Detect which cell encompasses the target text, then output its (x, y) center coordinate. 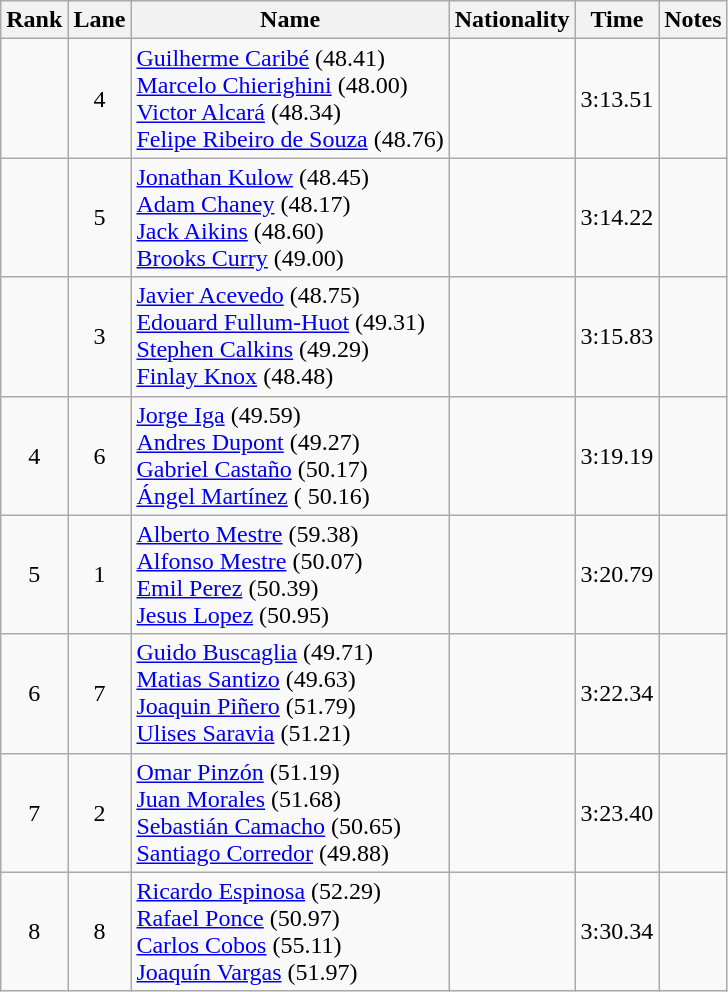
3:20.79 (617, 574)
Name (290, 20)
1 (100, 574)
Notes (693, 20)
3:15.83 (617, 336)
3:14.22 (617, 218)
Jorge Iga (49.59)Andres Dupont (49.27)Gabriel Castaño (50.17)Ángel Martínez ( 50.16) (290, 456)
Time (617, 20)
Omar Pinzón (51.19)Juan Morales (51.68)Sebastián Camacho (50.65)Santiago Corredor (49.88) (290, 812)
Jonathan Kulow (48.45)Adam Chaney (48.17)Jack Aikins (48.60)Brooks Curry (49.00) (290, 218)
3:22.34 (617, 694)
Alberto Mestre (59.38)Alfonso Mestre (50.07)Emil Perez (50.39)Jesus Lopez (50.95) (290, 574)
Guido Buscaglia (49.71)Matias Santizo (49.63)Joaquin Piñero (51.79)Ulises Saravia (51.21) (290, 694)
Javier Acevedo (48.75)Edouard Fullum-Huot (49.31)Stephen Calkins (49.29)Finlay Knox (48.48) (290, 336)
Rank (34, 20)
Nationality (512, 20)
3:30.34 (617, 932)
3 (100, 336)
3:19.19 (617, 456)
2 (100, 812)
Guilherme Caribé (48.41)Marcelo Chierighini (48.00)Victor Alcará (48.34)Felipe Ribeiro de Souza (48.76) (290, 98)
3:23.40 (617, 812)
Ricardo Espinosa (52.29)Rafael Ponce (50.97)Carlos Cobos (55.11)Joaquín Vargas (51.97) (290, 932)
3:13.51 (617, 98)
Lane (100, 20)
